Pinpoint the cell where the given text exists, returning its (x, y) midpoint coordinate. 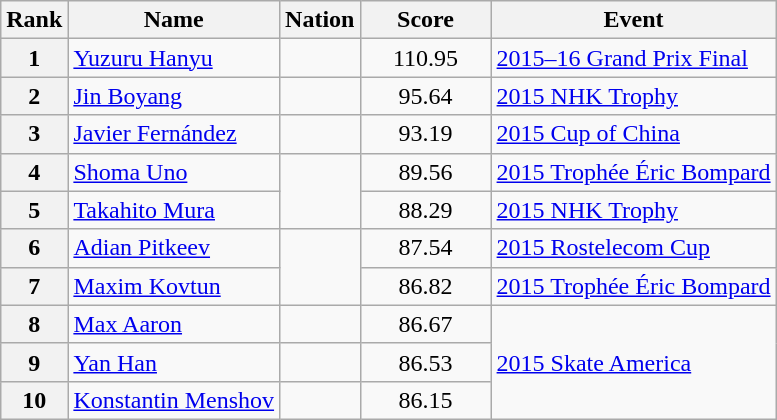
86.82 (426, 286)
2015 Rostelecom Cup (634, 248)
Javier Fernández (174, 134)
Name (174, 20)
2015 Skate America (634, 362)
89.56 (426, 172)
4 (34, 172)
2015–16 Grand Prix Final (634, 58)
5 (34, 210)
Yan Han (174, 362)
3 (34, 134)
Nation (320, 20)
Event (634, 20)
86.67 (426, 324)
1 (34, 58)
87.54 (426, 248)
Max Aaron (174, 324)
Maxim Kovtun (174, 286)
Score (426, 20)
6 (34, 248)
93.19 (426, 134)
95.64 (426, 96)
86.15 (426, 400)
Yuzuru Hanyu (174, 58)
110.95 (426, 58)
Takahito Mura (174, 210)
86.53 (426, 362)
88.29 (426, 210)
7 (34, 286)
8 (34, 324)
Adian Pitkeev (174, 248)
10 (34, 400)
9 (34, 362)
Jin Boyang (174, 96)
Shoma Uno (174, 172)
2015 Cup of China (634, 134)
Rank (34, 20)
Konstantin Menshov (174, 400)
2 (34, 96)
